Find where the given text appears and provide that cell's center as (X, Y) coordinate. 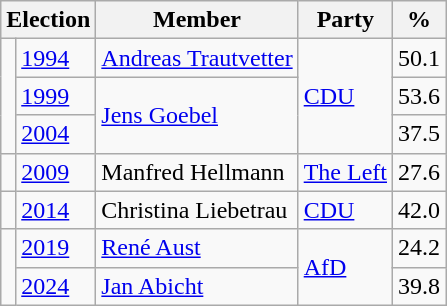
René Aust (197, 248)
24.2 (420, 248)
2019 (56, 248)
42.0 (420, 210)
The Left (345, 172)
Christina Liebetrau (197, 210)
Jens Goebel (197, 115)
37.5 (420, 134)
1994 (56, 58)
Party (345, 20)
AfD (345, 267)
2004 (56, 134)
2024 (56, 286)
53.6 (420, 96)
Jan Abicht (197, 286)
39.8 (420, 286)
% (420, 20)
27.6 (420, 172)
Andreas Trautvetter (197, 58)
2014 (56, 210)
Member (197, 20)
1999 (56, 96)
50.1 (420, 58)
Election (48, 20)
Manfred Hellmann (197, 172)
2009 (56, 172)
